Provide the (X, Y) coordinate of the cell's center where the given text is located.  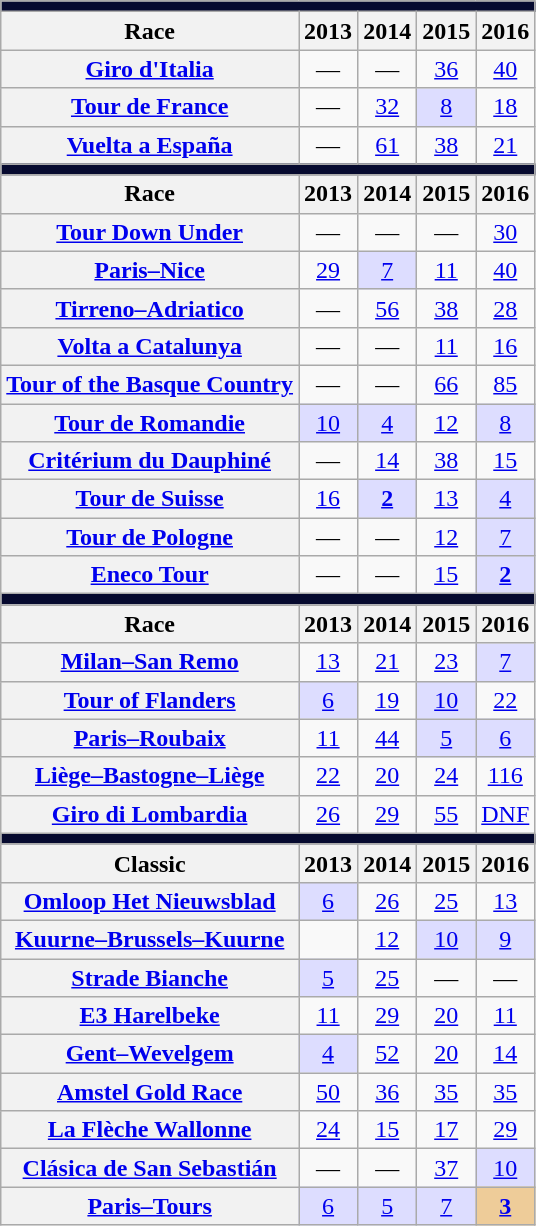
E3 Harelbeke (150, 1016)
18 (506, 107)
La Flèche Wallonne (150, 1130)
Tirreno–Adriatico (150, 308)
55 (446, 814)
Giro di Lombardia (150, 814)
32 (388, 107)
Milan–San Remo (150, 662)
Tour de France (150, 107)
116 (506, 776)
52 (388, 1054)
28 (506, 308)
37 (446, 1168)
61 (388, 145)
Eneco Tour (150, 575)
Paris–Tours (150, 1206)
Critérium du Dauphiné (150, 461)
85 (506, 384)
3 (506, 1206)
17 (446, 1130)
Classic (150, 863)
Amstel Gold Race (150, 1092)
23 (446, 662)
9 (506, 939)
Tour of Flanders (150, 700)
Liège–Bastogne–Liège (150, 776)
66 (446, 384)
Tour de Pologne (150, 537)
19 (388, 700)
Strade Bianche (150, 977)
Paris–Nice (150, 270)
56 (388, 308)
Vuelta a España (150, 145)
44 (388, 738)
DNF (506, 814)
Volta a Catalunya (150, 346)
50 (328, 1092)
Clásica de San Sebastián (150, 1168)
Tour of the Basque Country (150, 384)
30 (506, 232)
Tour Down Under (150, 232)
Tour de Romandie (150, 423)
Paris–Roubaix (150, 738)
Kuurne–Brussels–Kuurne (150, 939)
Omloop Het Nieuwsblad (150, 901)
Gent–Wevelgem (150, 1054)
Tour de Suisse (150, 499)
Giro d'Italia (150, 69)
